Extract the (x, y) coordinate from the center of the cell holding the provided text.  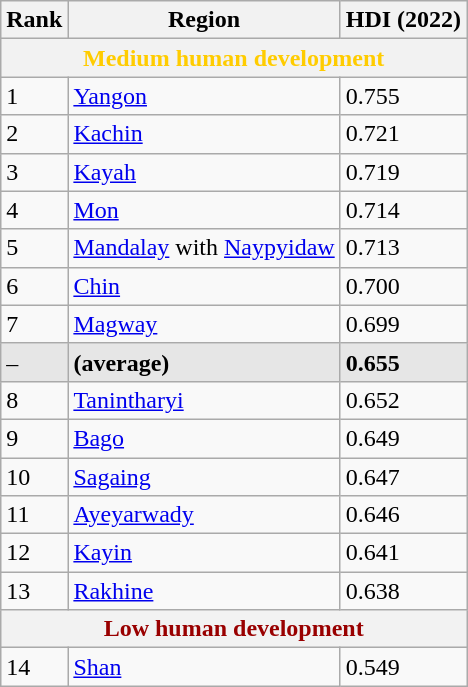
1 (34, 96)
Kayah (204, 172)
(average) (204, 362)
Ayeyarwady (204, 515)
0.549 (403, 667)
3 (34, 172)
Mandalay with Naypyidaw (204, 248)
Rakhine (204, 591)
9 (34, 438)
0.721 (403, 134)
Low human development (234, 629)
0.652 (403, 400)
12 (34, 553)
Sagaing (204, 477)
7 (34, 324)
0.719 (403, 172)
– (34, 362)
0.641 (403, 553)
0.700 (403, 286)
5 (34, 248)
Tanintharyi (204, 400)
0.755 (403, 96)
Rank (34, 20)
0.714 (403, 210)
0.646 (403, 515)
11 (34, 515)
14 (34, 667)
0.699 (403, 324)
Kayin (204, 553)
Chin (204, 286)
Medium human development (234, 58)
8 (34, 400)
0.638 (403, 591)
Shan (204, 667)
Kachin (204, 134)
0.649 (403, 438)
0.647 (403, 477)
0.713 (403, 248)
Mon (204, 210)
Yangon (204, 96)
Magway (204, 324)
4 (34, 210)
0.655 (403, 362)
HDI (2022) (403, 20)
6 (34, 286)
2 (34, 134)
Bago (204, 438)
Region (204, 20)
10 (34, 477)
13 (34, 591)
